Extract the (X, Y) coordinate from the center of the cell holding the provided text.  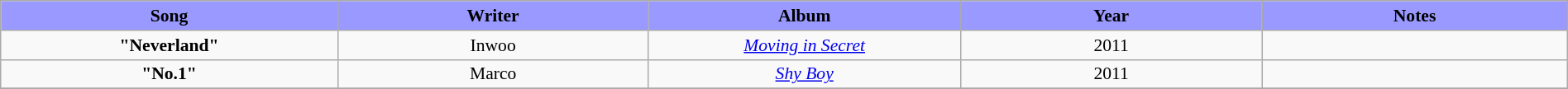
Moving in Secret (804, 44)
"Neverland" (170, 44)
"No.1" (170, 74)
Marco (493, 74)
Notes (1414, 16)
Year (1111, 16)
Inwoo (493, 44)
Album (804, 16)
Writer (493, 16)
Song (170, 16)
Shy Boy (804, 74)
